For the text-containing cell, return its midpoint in (x, y) coordinate format. 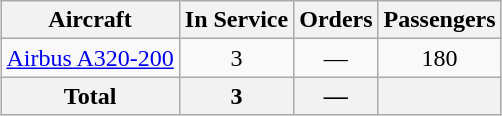
Orders (336, 20)
Aircraft (90, 20)
180 (440, 58)
Total (90, 96)
In Service (236, 20)
Passengers (440, 20)
Airbus A320-200 (90, 58)
